Output the (X, Y) coordinate of the center of the cell containing the given text.  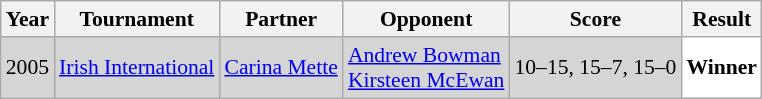
Result (722, 19)
Tournament (136, 19)
2005 (28, 68)
Score (595, 19)
Irish International (136, 68)
Year (28, 19)
Partner (280, 19)
Opponent (426, 19)
10–15, 15–7, 15–0 (595, 68)
Carina Mette (280, 68)
Winner (722, 68)
Andrew Bowman Kirsteen McEwan (426, 68)
